Scan for the cell matching the given text and deliver its [X, Y] coordinate at center. 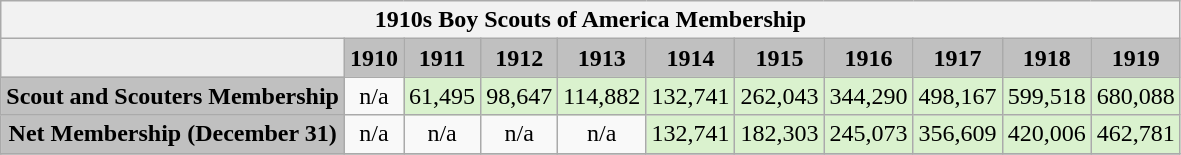
1913 [602, 58]
498,167 [958, 96]
262,043 [780, 96]
1912 [520, 58]
1915 [780, 58]
344,290 [868, 96]
Net Membership (December 31) [173, 134]
114,882 [602, 96]
462,781 [1136, 134]
1910 [374, 58]
680,088 [1136, 96]
1914 [690, 58]
599,518 [1046, 96]
1919 [1136, 58]
1910s Boy Scouts of America Membership [590, 20]
1918 [1046, 58]
182,303 [780, 134]
Scout and Scouters Membership [173, 96]
98,647 [520, 96]
356,609 [958, 134]
1916 [868, 58]
1911 [442, 58]
420,006 [1046, 134]
1917 [958, 58]
245,073 [868, 134]
61,495 [442, 96]
